Pinpoint the cell where the given text exists, returning its (X, Y) midpoint coordinate. 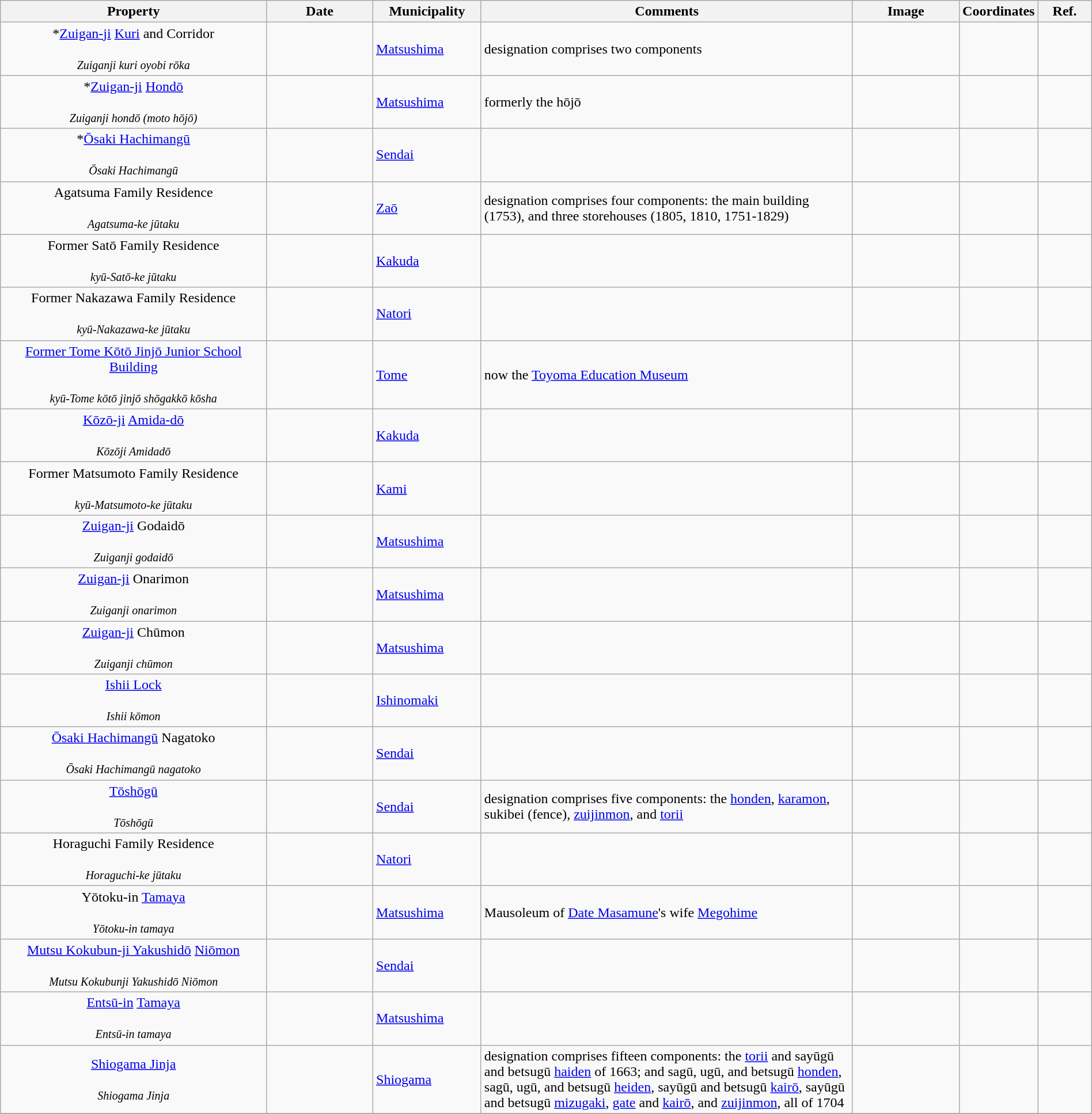
Shiogama (427, 1079)
Property (134, 12)
designation comprises two components (667, 49)
formerly the hōjō (667, 102)
Former Nakazawa Family Residencekyū-Nakazawa-ke jūtaku (134, 314)
*Ōsaki HachimangūŌsaki Hachimangū (134, 155)
Former Matsumoto Family Residencekyū-Matsumoto-ke jūtaku (134, 488)
Zaō (427, 208)
Zuigan-ji ChūmonZuiganji chūmon (134, 647)
Zuigan-ji GodaidōZuiganji godaidō (134, 541)
TōshōgūTōshōgū (134, 807)
Date (320, 12)
Image (905, 12)
Entsū-in TamayaEntsū-in tamaya (134, 1018)
Ref. (1064, 12)
designation comprises four components: the main building (1753), and three storehouses (1805, 1810, 1751-1829) (667, 208)
Zuigan-ji OnarimonZuiganji onarimon (134, 594)
*Zuigan-ji Kuri and CorridorZuiganji kuri oyobi rōka (134, 49)
Mutsu Kokubun-ji Yakushidō NiōmonMutsu Kokubunji Yakushidō Niōmon (134, 965)
Kōzō-ji Amida-dōKōzōji Amidadō (134, 435)
Tome (427, 374)
Yōtoku-in TamayaYōtoku-in tamaya (134, 913)
Mausoleum of Date Masamune's wife Megohime (667, 913)
Kami (427, 488)
*Zuigan-ji HondōZuiganji hondō (moto hōjō) (134, 102)
Ōsaki Hachimangū NagatokoŌsaki Hachimangū nagatoko (134, 754)
Former Satō Family Residencekyū-Satō-ke jūtaku (134, 261)
now the Toyoma Education Museum (667, 374)
Coordinates (999, 12)
Agatsuma Family ResidenceAgatsuma-ke jūtaku (134, 208)
Ishinomaki (427, 701)
Municipality (427, 12)
designation comprises five components: the honden, karamon, sukibei (fence), zuijinmon, and torii (667, 807)
Comments (667, 12)
Shiogama JinjaShiogama Jinja (134, 1079)
Horaguchi Family ResidenceHoraguchi-ke jūtaku (134, 860)
Ishii LockIshii kōmon (134, 701)
Former Tome Kōtō Jinjō Junior School Buildingkyū-Tome kōtō jinjō shōgakkō kōsha (134, 374)
